Return [x, y] of the center of cell containing provided text 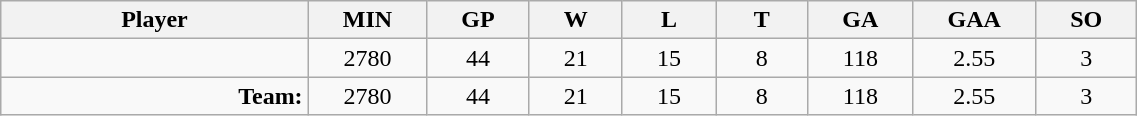
GP [478, 20]
L [668, 20]
T [762, 20]
GA [860, 20]
GAA [974, 20]
SO [1086, 20]
Player [154, 20]
W [576, 20]
Team: [154, 96]
MIN [368, 20]
